Pinpoint the cell where the given text exists, returning its [X, Y] midpoint coordinate. 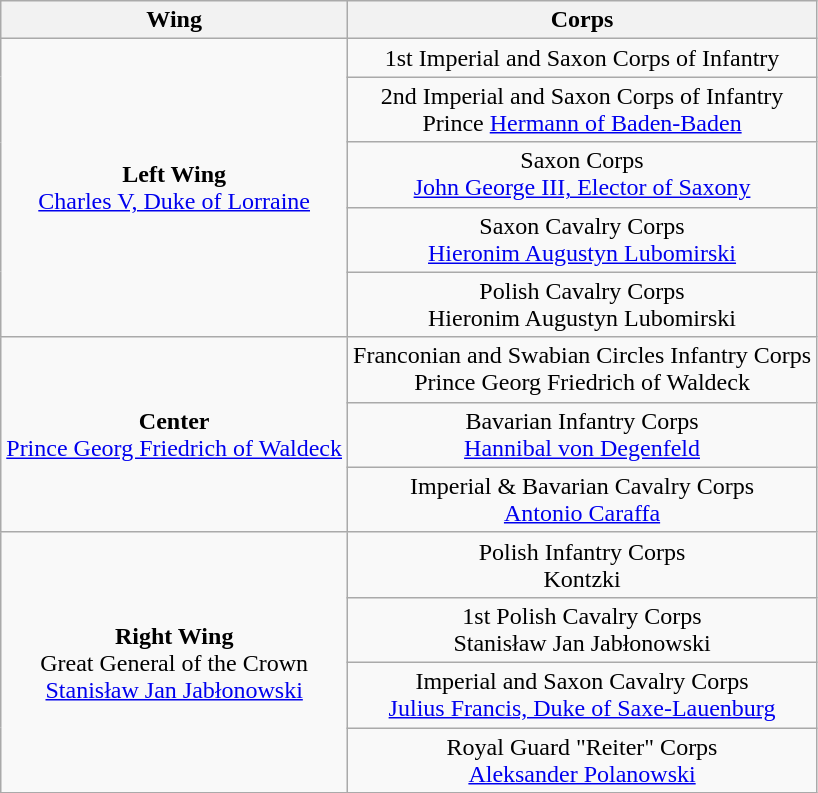
Saxon CorpsJohn George III, Elector of Saxony [582, 174]
Bavarian Infantry CorpsHannibal von Degenfeld [582, 434]
2nd Imperial and Saxon Corps of InfantryPrince Hermann of Baden-Baden [582, 110]
Royal Guard "Reiter" CorpsAleksander Polanowski [582, 760]
Right WingGreat General of the CrownStanisław Jan Jabłonowski [174, 662]
Saxon Cavalry CorpsHieronim Augustyn Lubomirski [582, 240]
Polish Cavalry CorpsHieronim Augustyn Lubomirski [582, 304]
Imperial & Bavarian Cavalry CorpsAntonio Caraffa [582, 500]
Imperial and Saxon Cavalry CorpsJulius Francis, Duke of Saxe-Lauenburg [582, 694]
1st Imperial and Saxon Corps of Infantry [582, 58]
Left WingCharles V, Duke of Lorraine [174, 188]
Franconian and Swabian Circles Infantry CorpsPrince Georg Friedrich of Waldeck [582, 370]
CenterPrince Georg Friedrich of Waldeck [174, 434]
Wing [174, 20]
1st Polish Cavalry CorpsStanisław Jan Jabłonowski [582, 630]
Corps [582, 20]
Polish Infantry CorpsKontzki [582, 564]
